From the cell containing the given text, extract its center point as [X, Y] coordinate. 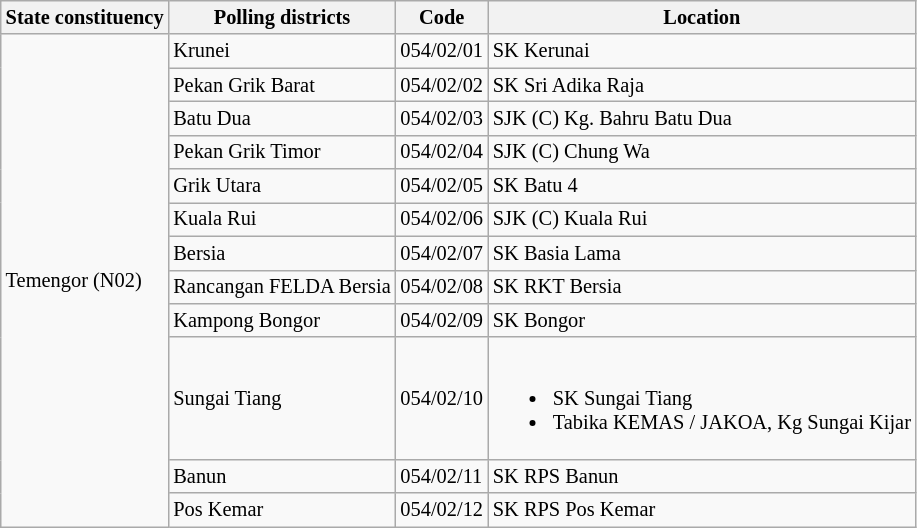
State constituency [85, 17]
054/02/05 [442, 186]
Sungai Tiang [282, 398]
054/02/12 [442, 510]
054/02/02 [442, 85]
SK Sungai TiangTabika KEMAS / JAKOA, Kg Sungai Kijar [702, 398]
SK RKT Bersia [702, 287]
054/02/07 [442, 253]
SK RPS Pos Kemar [702, 510]
Location [702, 17]
Pos Kemar [282, 510]
SJK (C) Chung Wa [702, 152]
SK Basia Lama [702, 253]
SJK (C) Kuala Rui [702, 219]
Rancangan FELDA Bersia [282, 287]
SK Kerunai [702, 51]
054/02/11 [442, 476]
SJK (C) Kg. Bahru Batu Dua [702, 118]
SK Batu 4 [702, 186]
054/02/01 [442, 51]
Kuala Rui [282, 219]
Polling districts [282, 17]
054/02/10 [442, 398]
Code [442, 17]
Pekan Grik Timor [282, 152]
Pekan Grik Barat [282, 85]
054/02/04 [442, 152]
054/02/03 [442, 118]
054/02/08 [442, 287]
054/02/06 [442, 219]
Bersia [282, 253]
SK Bongor [702, 320]
Kampong Bongor [282, 320]
Krunei [282, 51]
054/02/09 [442, 320]
Banun [282, 476]
Grik Utara [282, 186]
SK RPS Banun [702, 476]
Temengor (N02) [85, 280]
Batu Dua [282, 118]
SK Sri Adika Raja [702, 85]
